Determine the [X, Y] coordinate at the center of the cell enclosing the given text.  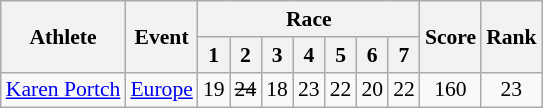
Race [309, 19]
5 [341, 55]
Event [161, 36]
2 [246, 55]
7 [404, 55]
4 [309, 55]
160 [450, 90]
6 [372, 55]
20 [372, 90]
Athlete [64, 36]
1 [214, 55]
3 [277, 55]
24 [246, 90]
Karen Portch [64, 90]
19 [214, 90]
Rank [512, 36]
Score [450, 36]
18 [277, 90]
Europe [161, 90]
